Detect which cell encompasses the target text, then output its [x, y] center coordinate. 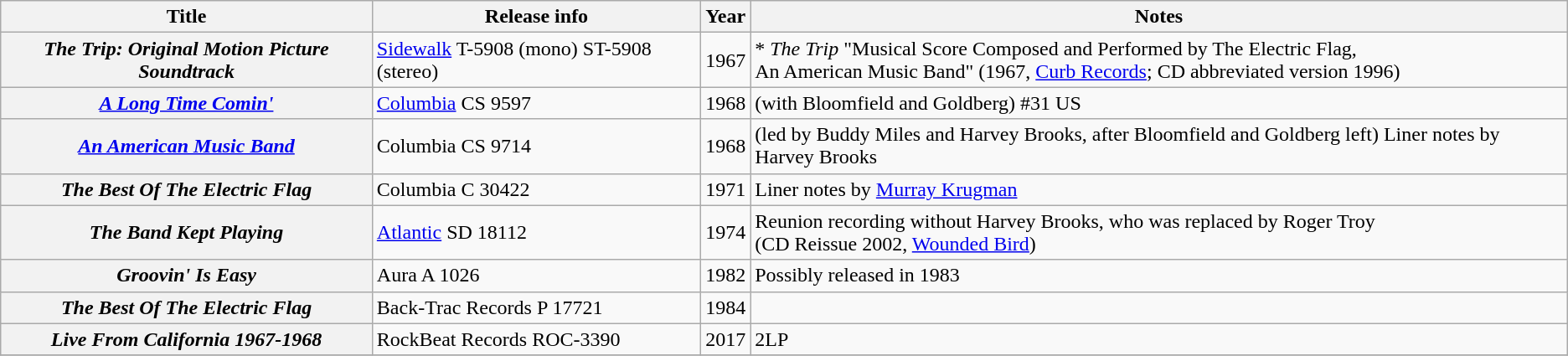
Year [725, 17]
An American Music Band [187, 146]
Columbia CS 9714 [536, 146]
Atlantic SD 18112 [536, 233]
* The Trip "Musical Score Composed and Performed by The Electric Flag, An American Music Band" (1967, Curb Records; CD abbreviated version 1996) [1159, 60]
1971 [725, 189]
2LP [1159, 339]
Reunion recording without Harvey Brooks, who was replaced by Roger Troy(CD Reissue 2002, Wounded Bird) [1159, 233]
Sidewalk T-5908 (mono) ST-5908 (stereo) [536, 60]
1982 [725, 276]
Title [187, 17]
(with Bloomfield and Goldberg) #31 US [1159, 103]
Columbia C 30422 [536, 189]
Notes [1159, 17]
1967 [725, 60]
Columbia CS 9597 [536, 103]
Release info [536, 17]
Live From California 1967-1968 [187, 339]
(led by Buddy Miles and Harvey Brooks, after Bloomfield and Goldberg left) Liner notes by Harvey Brooks [1159, 146]
1974 [725, 233]
Groovin' Is Easy [187, 276]
2017 [725, 339]
A Long Time Comin' [187, 103]
Possibly released in 1983 [1159, 276]
Back-Trac Records P 17721 [536, 307]
1984 [725, 307]
The Band Kept Playing [187, 233]
Liner notes by Murray Krugman [1159, 189]
RockBeat Records ROC-3390 [536, 339]
Aura A 1026 [536, 276]
The Trip: Original Motion Picture Soundtrack [187, 60]
